Output the [x, y] coordinate of the center of the cell containing the given text.  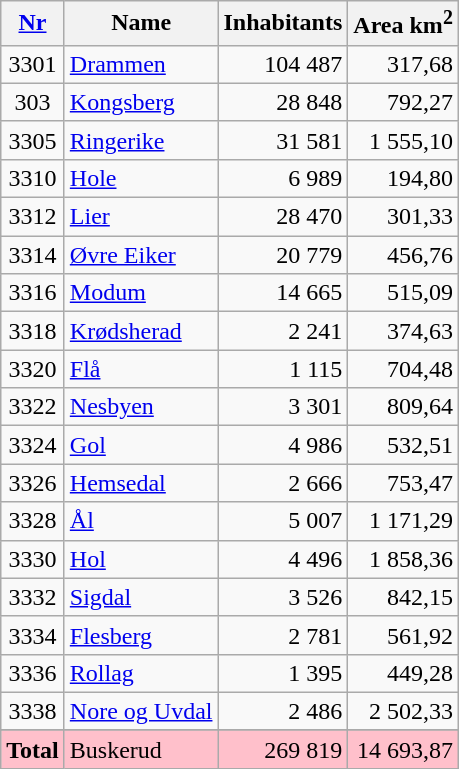
2 241 [283, 331]
Nr [33, 24]
1 395 [283, 673]
1 555,10 [404, 140]
Flesberg [141, 635]
4 496 [283, 559]
753,47 [404, 483]
1 115 [283, 369]
20 779 [283, 255]
Ål [141, 521]
6 989 [283, 178]
561,92 [404, 635]
3310 [33, 178]
31 581 [283, 140]
Buskerud [141, 749]
3316 [33, 293]
Gol [141, 445]
3312 [33, 217]
Rollag [141, 673]
Krødsherad [141, 331]
269 819 [283, 749]
1 858,36 [404, 559]
104 487 [283, 64]
317,68 [404, 64]
3 526 [283, 597]
Inhabitants [283, 24]
3338 [33, 711]
3305 [33, 140]
14 665 [283, 293]
301,33 [404, 217]
Øvre Eiker [141, 255]
3 301 [283, 407]
374,63 [404, 331]
3328 [33, 521]
Flå [141, 369]
Modum [141, 293]
Hemsedal [141, 483]
3334 [33, 635]
3326 [33, 483]
532,51 [404, 445]
3318 [33, 331]
3322 [33, 407]
Nesbyen [141, 407]
Hol [141, 559]
3330 [33, 559]
704,48 [404, 369]
3336 [33, 673]
Total [33, 749]
Lier [141, 217]
Nore og Uvdal [141, 711]
Kongsberg [141, 102]
1 171,29 [404, 521]
3332 [33, 597]
3324 [33, 445]
2 502,33 [404, 711]
303 [33, 102]
2 486 [283, 711]
14 693,87 [404, 749]
28 848 [283, 102]
842,15 [404, 597]
5 007 [283, 521]
2 666 [283, 483]
194,80 [404, 178]
3314 [33, 255]
Area km2 [404, 24]
4 986 [283, 445]
792,27 [404, 102]
3301 [33, 64]
2 781 [283, 635]
809,64 [404, 407]
3320 [33, 369]
28 470 [283, 217]
Sigdal [141, 597]
449,28 [404, 673]
456,76 [404, 255]
Hole [141, 178]
Drammen [141, 64]
515,09 [404, 293]
Ringerike [141, 140]
Name [141, 24]
